From the cell containing the given text, extract its center point as (x, y) coordinate. 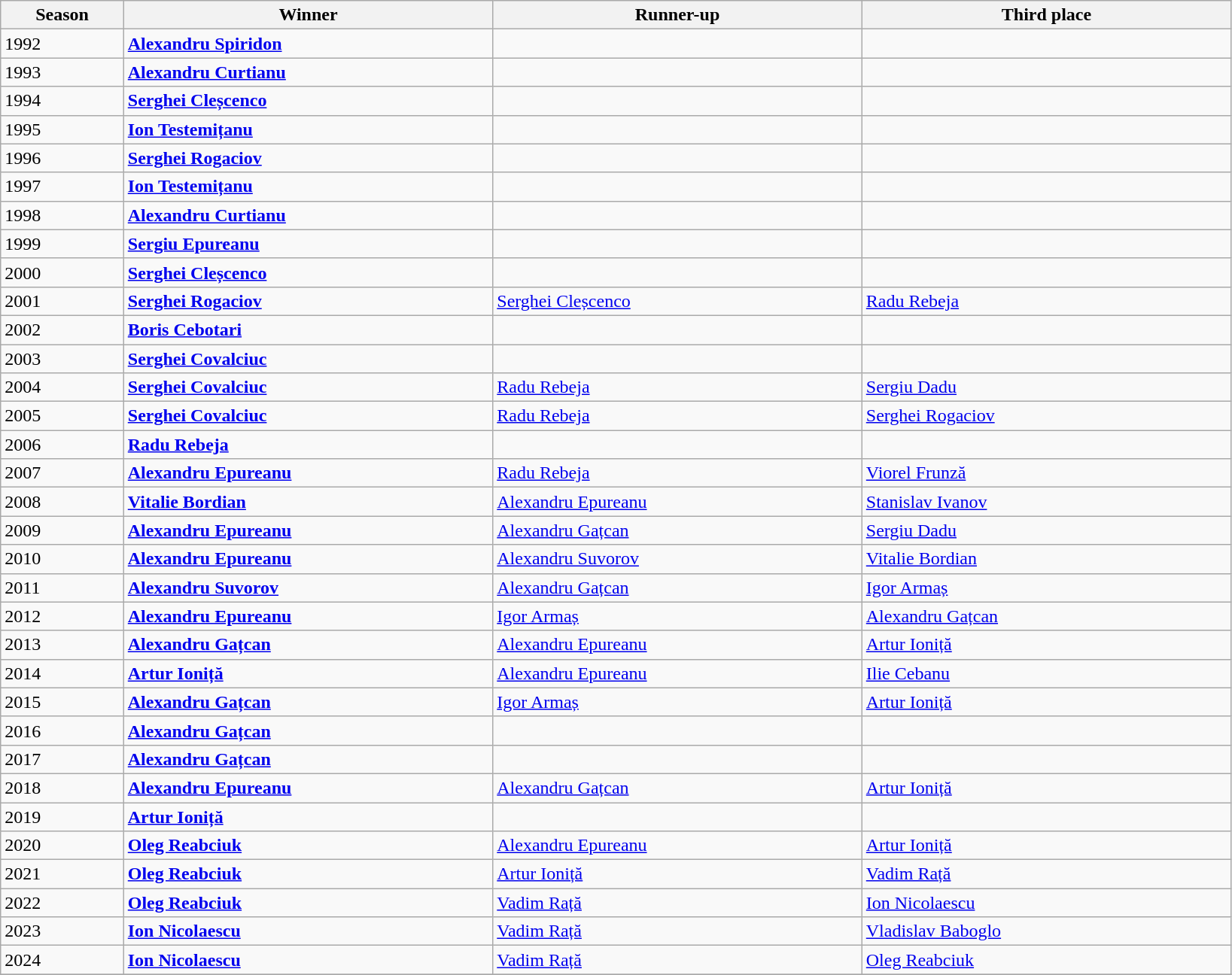
Third place (1046, 15)
2017 (62, 759)
1998 (62, 215)
2010 (62, 559)
2007 (62, 473)
2016 (62, 730)
2024 (62, 960)
2004 (62, 387)
Viorel Frunză (1046, 473)
1994 (62, 101)
1992 (62, 44)
2001 (62, 301)
2019 (62, 816)
2009 (62, 530)
1997 (62, 187)
1996 (62, 158)
2012 (62, 616)
2005 (62, 416)
2002 (62, 330)
Season (62, 15)
2011 (62, 588)
2020 (62, 846)
2008 (62, 502)
2022 (62, 903)
2018 (62, 788)
Stanislav Ivanov (1046, 502)
2006 (62, 445)
2015 (62, 702)
2003 (62, 359)
Alexandru Spiridon (308, 44)
1999 (62, 244)
2013 (62, 645)
Runner-up (677, 15)
Winner (308, 15)
Sergiu Epureanu (308, 244)
Vladislav Baboglo (1046, 931)
2000 (62, 272)
1995 (62, 129)
2014 (62, 673)
1993 (62, 72)
Boris Cebotari (308, 330)
2021 (62, 874)
2023 (62, 931)
Ilie Cebanu (1046, 673)
